Provide the (x, y) coordinate of the cell's center where the given text is located.  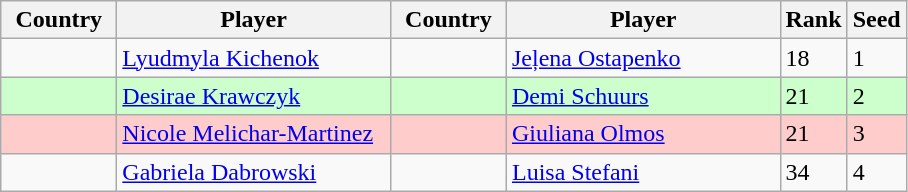
Seed (876, 20)
18 (814, 58)
Rank (814, 20)
Giuliana Olmos (643, 134)
Demi Schuurs (643, 96)
Luisa Stefani (643, 172)
Lyudmyla Kichenok (254, 58)
Desirae Krawczyk (254, 96)
Nicole Melichar-Martinez (254, 134)
3 (876, 134)
Jeļena Ostapenko (643, 58)
4 (876, 172)
34 (814, 172)
Gabriela Dabrowski (254, 172)
2 (876, 96)
1 (876, 58)
